Search for the cell housing the specified text and yield its (X, Y) center coordinate. 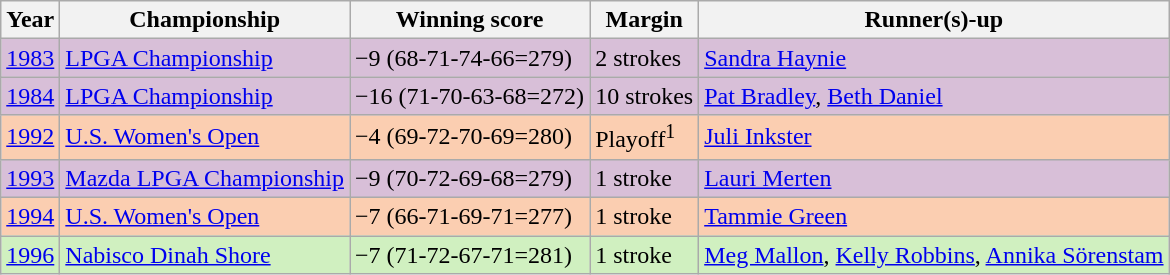
Mazda LPGA Championship (205, 178)
1983 (30, 58)
Pat Bradley, Beth Daniel (934, 96)
−9 (70-72-69-68=279) (470, 178)
1992 (30, 138)
Runner(s)-up (934, 20)
−7 (71-72-67-71=281) (470, 255)
Year (30, 20)
−16 (71-70-63-68=272) (470, 96)
−9 (68-71-74-66=279) (470, 58)
Tammie Green (934, 217)
−4 (69-72-70-69=280) (470, 138)
Championship (205, 20)
2 strokes (644, 58)
Juli Inkster (934, 138)
1996 (30, 255)
1993 (30, 178)
−7 (66-71-69-71=277) (470, 217)
1994 (30, 217)
Winning score (470, 20)
Nabisco Dinah Shore (205, 255)
Lauri Merten (934, 178)
10 strokes (644, 96)
Sandra Haynie (934, 58)
1984 (30, 96)
Margin (644, 20)
Playoff1 (644, 138)
Meg Mallon, Kelly Robbins, Annika Sörenstam (934, 255)
